Determine the [X, Y] coordinate at the center of the cell enclosing the given text.  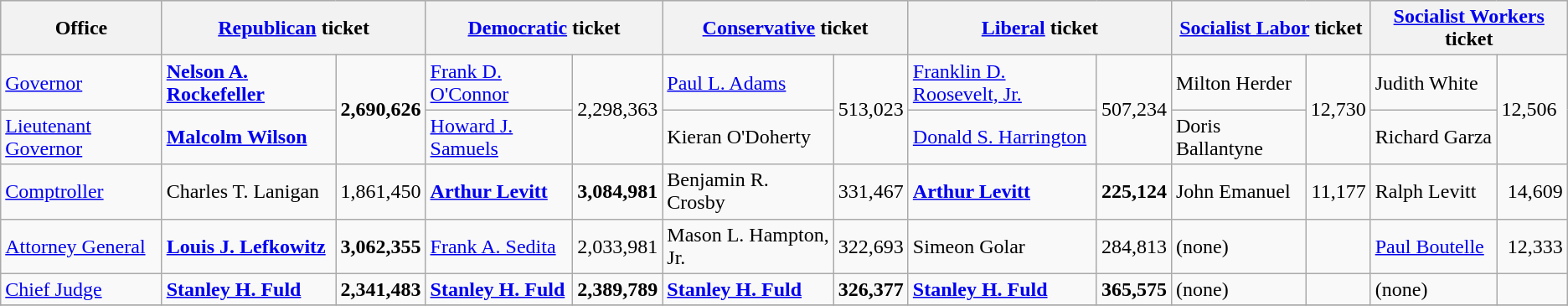
12,730 [1338, 110]
225,124 [1134, 191]
12,333 [1532, 246]
Frank D. O'Connor [499, 82]
Richard Garza [1434, 137]
Louis J. Lefkowitz [249, 246]
Malcolm Wilson [249, 137]
507,234 [1134, 110]
2,341,483 [380, 289]
Office [81, 29]
Socialist Labor ticket [1271, 29]
Mason L. Hampton, Jr. [748, 246]
3,084,981 [618, 191]
365,575 [1134, 289]
513,023 [871, 110]
John Emanuel [1238, 191]
12,506 [1532, 110]
Doris Ballantyne [1238, 137]
Benjamin R. Crosby [748, 191]
Frank A. Sedita [499, 246]
Republican ticket [293, 29]
331,467 [871, 191]
322,693 [871, 246]
326,377 [871, 289]
Comptroller [81, 191]
Liberal ticket [1039, 29]
Judith White [1434, 82]
Governor [81, 82]
Socialist Workers ticket [1469, 29]
Democratic ticket [544, 29]
3,062,355 [380, 246]
Conservative ticket [786, 29]
284,813 [1134, 246]
14,609 [1532, 191]
Charles T. Lanigan [249, 191]
Paul Boutelle [1434, 246]
1,861,450 [380, 191]
Donald S. Harrington [1002, 137]
Milton Herder [1238, 82]
Nelson A. Rockefeller [249, 82]
Simeon Golar [1002, 246]
2,298,363 [618, 110]
Kieran O'Doherty [748, 137]
Ralph Levitt [1434, 191]
2,690,626 [380, 110]
11,177 [1338, 191]
Chief Judge [81, 289]
Attorney General [81, 246]
Paul L. Adams [748, 82]
2,389,789 [618, 289]
2,033,981 [618, 246]
Franklin D. Roosevelt, Jr. [1002, 82]
Howard J. Samuels [499, 137]
Lieutenant Governor [81, 137]
